Extract the (x, y) coordinate from the center of the cell holding the provided text.  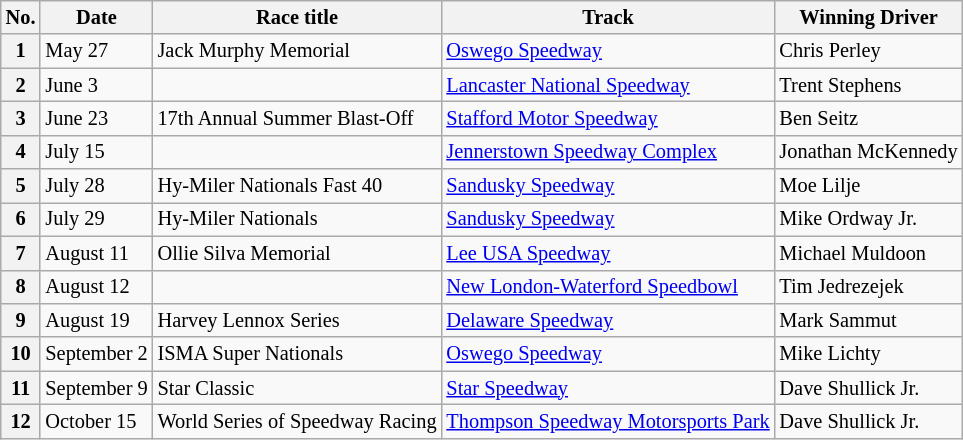
August 19 (96, 320)
Tim Jedrezejek (869, 287)
8 (21, 287)
Hy-Miler Nationals Fast 40 (298, 186)
Michael Muldoon (869, 253)
17th Annual Summer Blast-Off (298, 118)
Chris Perley (869, 51)
Jack Murphy Memorial (298, 51)
7 (21, 253)
5 (21, 186)
Thompson Speedway Motorsports Park (608, 421)
No. (21, 17)
1 (21, 51)
June 23 (96, 118)
Harvey Lennox Series (298, 320)
October 15 (96, 421)
Date (96, 17)
Ollie Silva Memorial (298, 253)
New London-Waterford Speedbowl (608, 287)
World Series of Speedway Racing (298, 421)
3 (21, 118)
ISMA Super Nationals (298, 354)
12 (21, 421)
10 (21, 354)
Star Speedway (608, 388)
2 (21, 85)
August 11 (96, 253)
6 (21, 219)
Jonathan McKennedy (869, 152)
Lee USA Speedway (608, 253)
Trent Stephens (869, 85)
Stafford Motor Speedway (608, 118)
Lancaster National Speedway (608, 85)
Race title (298, 17)
Star Classic (298, 388)
September 2 (96, 354)
Mike Lichty (869, 354)
June 3 (96, 85)
Jennerstown Speedway Complex (608, 152)
July 15 (96, 152)
11 (21, 388)
Moe Lilje (869, 186)
August 12 (96, 287)
Mike Ordway Jr. (869, 219)
Track (608, 17)
July 29 (96, 219)
4 (21, 152)
Mark Sammut (869, 320)
9 (21, 320)
Winning Driver (869, 17)
Hy-Miler Nationals (298, 219)
Delaware Speedway (608, 320)
Ben Seitz (869, 118)
July 28 (96, 186)
May 27 (96, 51)
September 9 (96, 388)
